Output the (x, y) coordinate of the center of the cell containing the given text.  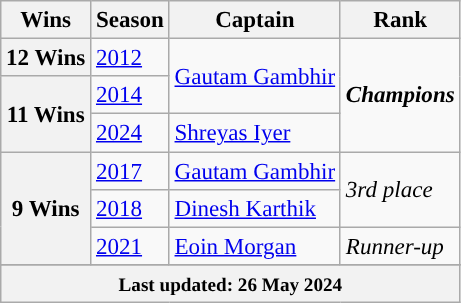
2018 (130, 209)
Runner-up (400, 246)
2017 (130, 171)
Champions (400, 96)
Last updated: 26 May 2024 (230, 284)
Rank (400, 20)
Shreyas Iyer (254, 133)
Eoin Morgan (254, 246)
Captain (254, 20)
11 Wins (46, 114)
9 Wins (46, 208)
Wins (46, 20)
Season (130, 20)
2014 (130, 95)
2024 (130, 133)
2021 (130, 246)
3rd place (400, 190)
Dinesh Karthik (254, 209)
2012 (130, 58)
12 Wins (46, 58)
